Extract the [X, Y] coordinate from the center of the cell holding the provided text.  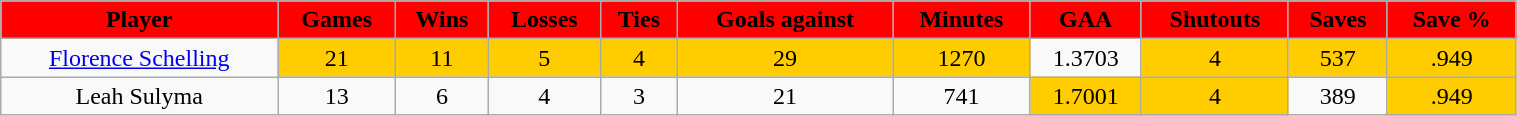
Games [337, 20]
6 [442, 96]
29 [784, 58]
389 [1338, 96]
Minutes [962, 20]
GAA [1086, 20]
Ties [638, 20]
1270 [962, 58]
5 [544, 58]
Goals against [784, 20]
1.7001 [1086, 96]
1.3703 [1086, 58]
Shutouts [1214, 20]
13 [337, 96]
Save % [1452, 20]
Losses [544, 20]
741 [962, 96]
Player [140, 20]
Wins [442, 20]
Florence Schelling [140, 58]
Saves [1338, 20]
11 [442, 58]
537 [1338, 58]
3 [638, 96]
Leah Sulyma [140, 96]
